Scan for the cell matching the given text and deliver its [x, y] coordinate at center. 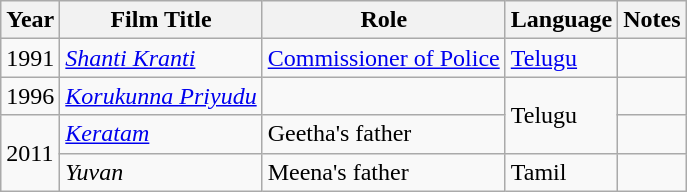
Meena's father [384, 172]
Geetha's father [384, 134]
Language [561, 20]
2011 [30, 153]
Film Title [161, 20]
Year [30, 20]
Commissioner of Police [384, 58]
Role [384, 20]
1996 [30, 96]
Notes [652, 20]
Shanti Kranti [161, 58]
Tamil [561, 172]
Korukunna Priyudu [161, 96]
Yuvan [161, 172]
Keratam [161, 134]
1991 [30, 58]
